Locate the cell with the specified text and output its [x, y] center coordinate. 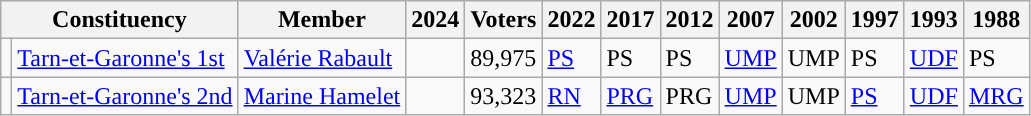
Tarn-et-Garonne's 2nd [125, 96]
1997 [874, 20]
2024 [436, 20]
2022 [572, 20]
1993 [934, 20]
2017 [630, 20]
Valérie Rabault [322, 58]
1988 [996, 20]
MRG [996, 96]
93,323 [504, 96]
2002 [814, 20]
2007 [750, 20]
Marine Hamelet [322, 96]
89,975 [504, 58]
Tarn-et-Garonne's 1st [125, 58]
RN [572, 96]
Member [322, 20]
2012 [690, 20]
Voters [504, 20]
Constituency [120, 20]
